Locate the cell with the specified text and output its (X, Y) center coordinate. 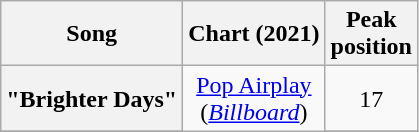
Peakposition (371, 34)
"Brighter Days" (92, 98)
17 (371, 98)
Pop Airplay(Billboard) (254, 98)
Song (92, 34)
Chart (2021) (254, 34)
